Search for the cell housing the specified text and yield its (X, Y) center coordinate. 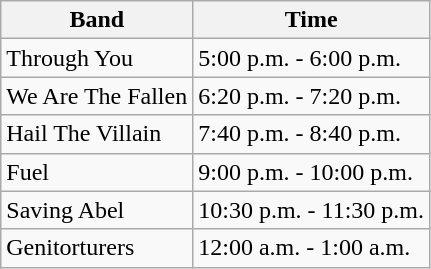
9:00 p.m. - 10:00 p.m. (312, 172)
Fuel (97, 172)
Saving Abel (97, 210)
Genitorturers (97, 248)
Time (312, 20)
We Are The Fallen (97, 96)
12:00 a.m. - 1:00 a.m. (312, 248)
Through You (97, 58)
Hail The Villain (97, 134)
6:20 p.m. - 7:20 p.m. (312, 96)
10:30 p.m. - 11:30 p.m. (312, 210)
5:00 p.m. - 6:00 p.m. (312, 58)
Band (97, 20)
7:40 p.m. - 8:40 p.m. (312, 134)
